Scan for the cell matching the given text and deliver its [x, y] coordinate at center. 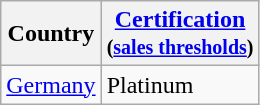
Certification(sales thresholds) [180, 34]
Platinum [180, 85]
Germany [51, 85]
Country [51, 34]
